Pinpoint the cell where the given text exists, returning its [x, y] midpoint coordinate. 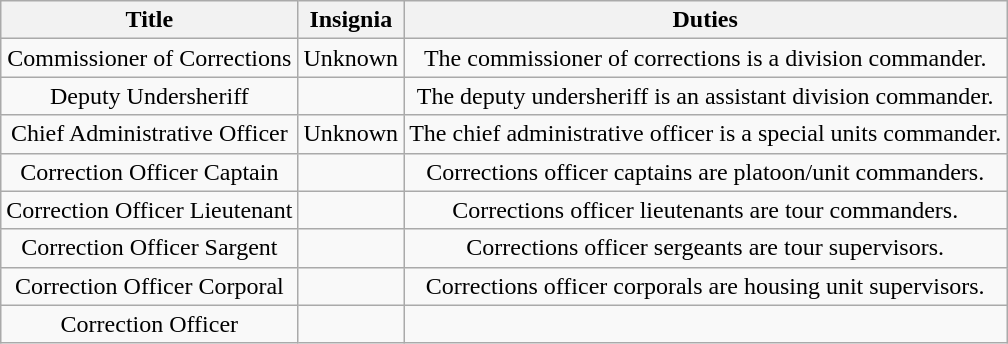
Correction Officer Lieutenant [150, 210]
Insignia [351, 20]
Corrections officer lieutenants are tour commanders. [706, 210]
Correction Officer Sargent [150, 248]
Correction Officer Corporal [150, 286]
The commissioner of corrections is a division commander. [706, 58]
Correction Officer Captain [150, 172]
Title [150, 20]
Corrections officer captains are platoon/unit commanders. [706, 172]
Correction Officer [150, 324]
Duties [706, 20]
Commissioner of Corrections [150, 58]
Chief Administrative Officer [150, 134]
The deputy undersheriff is an assistant division commander. [706, 96]
Corrections officer corporals are housing unit supervisors. [706, 286]
Corrections officer sergeants are tour supervisors. [706, 248]
The chief administrative officer is a special units commander. [706, 134]
Deputy Undersheriff [150, 96]
